Locate the cell with the specified text and output its [x, y] center coordinate. 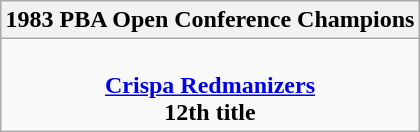
Crispa Redmanizers 12th title [210, 85]
1983 PBA Open Conference Champions [210, 20]
